Locate the cell with the specified text and output its [x, y] center coordinate. 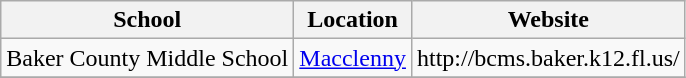
School [148, 20]
http://bcms.baker.k12.fl.us/ [548, 58]
Baker County Middle School [148, 58]
Website [548, 20]
Location [353, 20]
Macclenny [353, 58]
